Search for the cell housing the specified text and yield its (x, y) center coordinate. 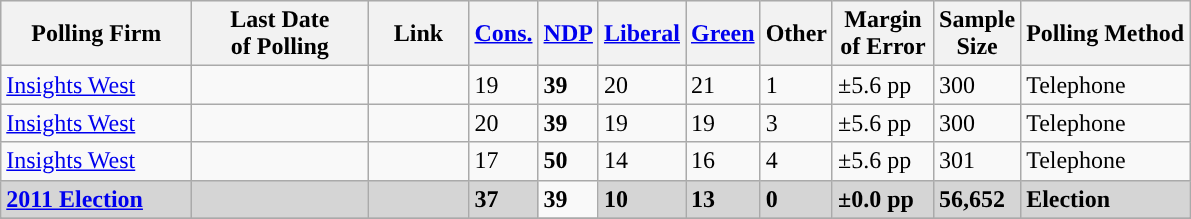
±0.0 pp (882, 199)
Liberal (642, 34)
Link (418, 34)
1 (796, 85)
NDP (568, 34)
Polling Method (1106, 34)
SampleSize (978, 34)
50 (568, 161)
Last Dateof Polling (280, 34)
37 (504, 199)
2011 Election (96, 199)
16 (724, 161)
Marginof Error (882, 34)
Green (724, 34)
Election (1106, 199)
Polling Firm (96, 34)
10 (642, 199)
14 (642, 161)
17 (504, 161)
4 (796, 161)
0 (796, 199)
21 (724, 85)
3 (796, 123)
Other (796, 34)
56,652 (978, 199)
301 (978, 161)
Cons. (504, 34)
13 (724, 199)
